Locate the cell with the specified text and output its [X, Y] center coordinate. 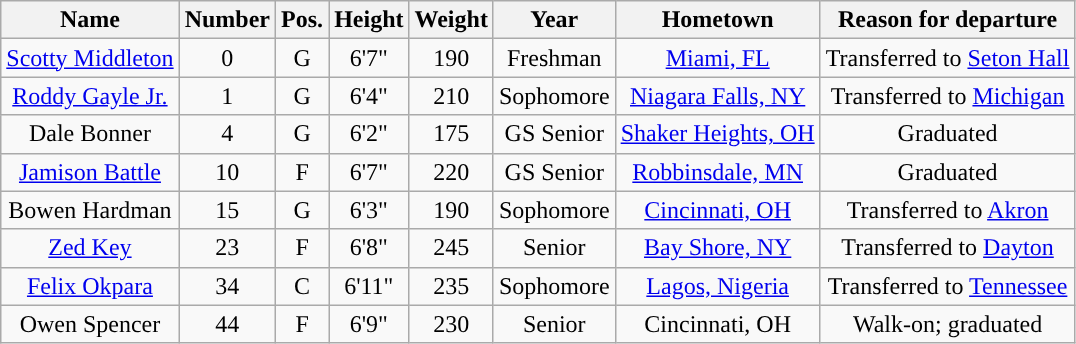
Roddy Gayle Jr. [90, 96]
6'4" [369, 96]
Freshman [554, 58]
6'8" [369, 248]
Lagos, Nigeria [718, 286]
Hometown [718, 20]
Transferred to Akron [948, 210]
Robbinsdale, MN [718, 172]
6'9" [369, 324]
15 [227, 210]
Dale Bonner [90, 134]
6'2" [369, 134]
Year [554, 20]
Zed Key [90, 248]
Transferred to Dayton [948, 248]
C [302, 286]
Bay Shore, NY [718, 248]
6'3" [369, 210]
Bowen Hardman [90, 210]
1 [227, 96]
Pos. [302, 20]
210 [451, 96]
23 [227, 248]
175 [451, 134]
Miami, FL [718, 58]
Name [90, 20]
34 [227, 286]
235 [451, 286]
Transferred to Seton Hall [948, 58]
Transferred to Michigan [948, 96]
Walk-on; graduated [948, 324]
6'11" [369, 286]
Shaker Heights, OH [718, 134]
Niagara Falls, NY [718, 96]
44 [227, 324]
Transferred to Tennessee [948, 286]
230 [451, 324]
Weight [451, 20]
220 [451, 172]
4 [227, 134]
245 [451, 248]
Scotty Middleton [90, 58]
Felix Okpara [90, 286]
Height [369, 20]
0 [227, 58]
10 [227, 172]
Reason for departure [948, 20]
Number [227, 20]
Jamison Battle [90, 172]
Owen Spencer [90, 324]
